Extract the [x, y] coordinate from the center of the cell holding the provided text.  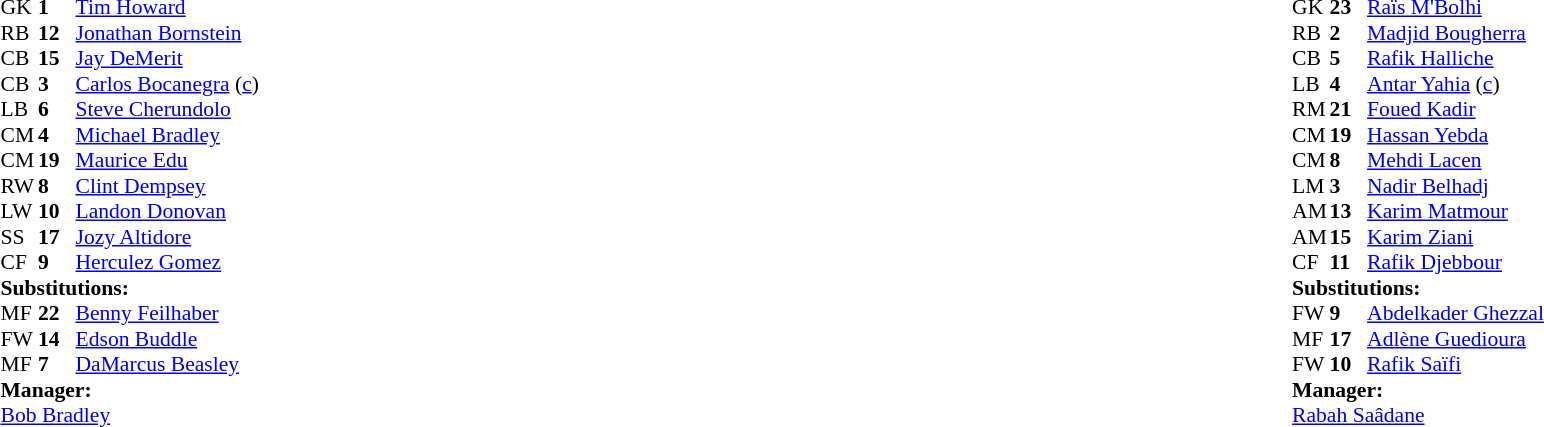
2 [1349, 33]
11 [1349, 263]
Jonathan Bornstein [168, 33]
22 [57, 313]
Maurice Edu [168, 161]
Jay DeMerit [168, 59]
5 [1349, 59]
Benny Feilhaber [168, 313]
Clint Dempsey [168, 186]
Rafik Halliche [1456, 59]
12 [57, 33]
13 [1349, 211]
Mehdi Lacen [1456, 161]
Abdelkader Ghezzal [1456, 313]
Steve Cherundolo [168, 109]
6 [57, 109]
Antar Yahia (c) [1456, 84]
LW [19, 211]
Jozy Altidore [168, 237]
Foued Kadir [1456, 109]
Madjid Bougherra [1456, 33]
Edson Buddle [168, 339]
Karim Ziani [1456, 237]
Nadir Belhadj [1456, 186]
Rafik Saïfi [1456, 365]
SS [19, 237]
Rafik Djebbour [1456, 263]
Hassan Yebda [1456, 135]
21 [1349, 109]
Herculez Gomez [168, 263]
Adlène Guedioura [1456, 339]
Carlos Bocanegra (c) [168, 84]
7 [57, 365]
RM [1311, 109]
Michael Bradley [168, 135]
Landon Donovan [168, 211]
RW [19, 186]
DaMarcus Beasley [168, 365]
LM [1311, 186]
Karim Matmour [1456, 211]
14 [57, 339]
